Find where the given text appears and provide that cell's center as (x, y) coordinate. 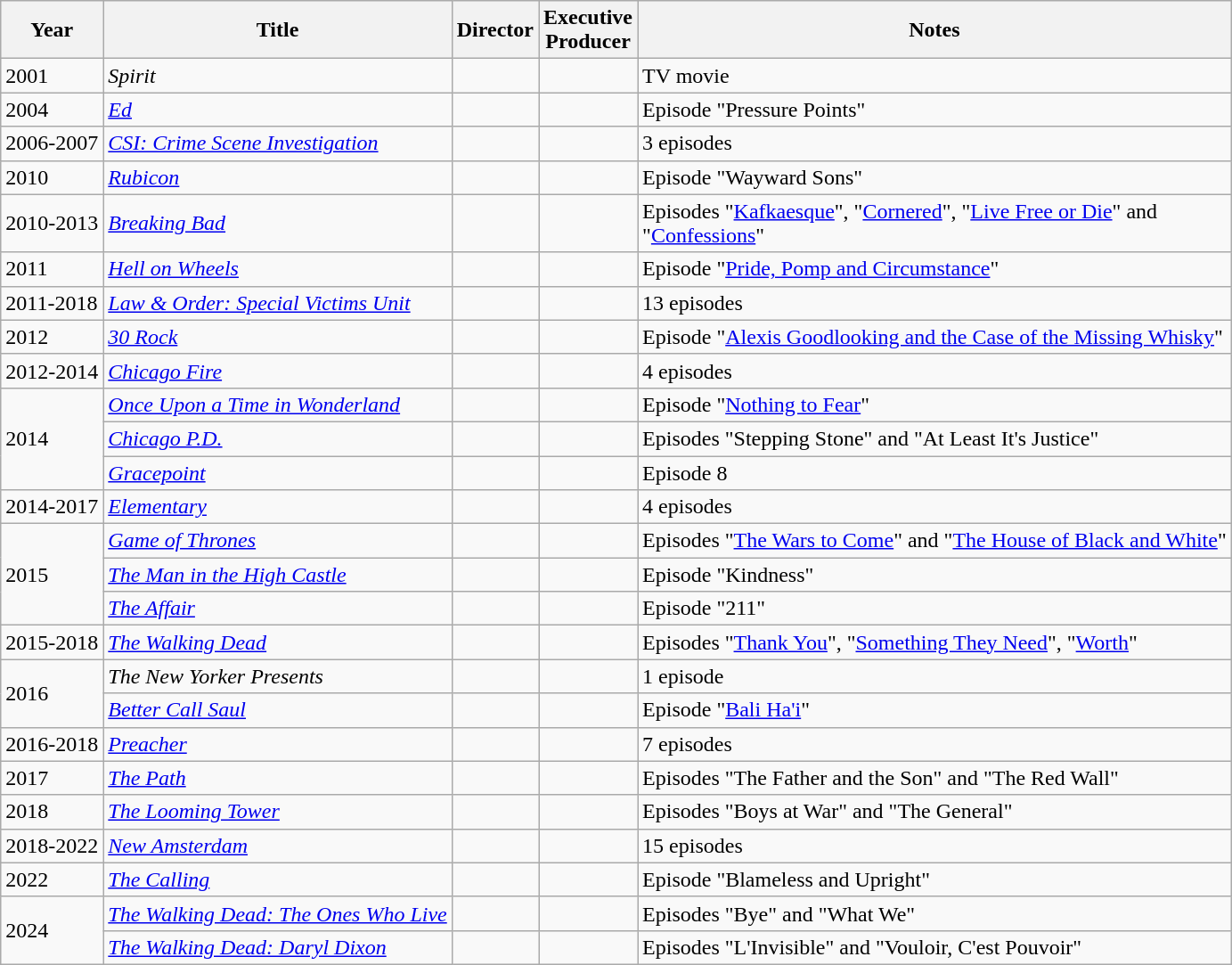
The Affair (278, 609)
2001 (52, 76)
2010 (52, 177)
Breaking Bad (278, 223)
Episode "Alexis Goodlooking and the Case of the Missing Whisky" (935, 337)
Gracepoint (278, 473)
Title (278, 30)
2015 (52, 575)
Episodes "Bye" and "What We" (935, 913)
2011-2018 (52, 303)
TV movie (935, 76)
Episode "Blameless and Upright" (935, 879)
The Path (278, 778)
Episodes "Boys at War" and "The General" (935, 812)
Ed (278, 110)
7 episodes (935, 744)
Episodes "Thank You", "Something They Need", "Worth" (935, 642)
Better Call Saul (278, 710)
Director (495, 30)
13 episodes (935, 303)
Elementary (278, 507)
Chicago P.D. (278, 438)
Episodes "The Wars to Come" and "The House of Black and White" (935, 541)
Episodes "Stepping Stone" and "At Least It's Justice" (935, 438)
2012 (52, 337)
Preacher (278, 744)
The Calling (278, 879)
Episodes "The Father and the Son" and "The Red Wall" (935, 778)
Episode "Pride, Pomp and Circumstance" (935, 269)
Notes (935, 30)
Episode "211" (935, 609)
ExecutiveProducer (588, 30)
Episodes "L'Invisible" and "Vouloir, C'est Pouvoir" (935, 947)
The Man in the High Castle (278, 575)
Episode "Nothing to Fear" (935, 405)
The Walking Dead: The Ones Who Live (278, 913)
3 episodes (935, 143)
2010-2013 (52, 223)
15 episodes (935, 846)
Game of Thrones (278, 541)
CSI: Crime Scene Investigation (278, 143)
Episode "Kindness" (935, 575)
Episode 8 (935, 473)
2022 (52, 879)
2015-2018 (52, 642)
2016 (52, 693)
The Walking Dead: Daryl Dixon (278, 947)
2018 (52, 812)
The Looming Tower (278, 812)
Year (52, 30)
2018-2022 (52, 846)
Chicago Fire (278, 371)
2004 (52, 110)
2012-2014 (52, 371)
New Amsterdam (278, 846)
Once Upon a Time in Wonderland (278, 405)
2011 (52, 269)
Episode "Bali Ha'i" (935, 710)
2024 (52, 930)
2006-2007 (52, 143)
Episodes "Kafkaesque", "Cornered", "Live Free or Die" and"Confessions" (935, 223)
2014 (52, 438)
Hell on Wheels (278, 269)
Episode "Wayward Sons" (935, 177)
The Walking Dead (278, 642)
Law & Order: Special Victims Unit (278, 303)
2016-2018 (52, 744)
2017 (52, 778)
Spirit (278, 76)
The New Yorker Presents (278, 676)
2014-2017 (52, 507)
Episode "Pressure Points" (935, 110)
1 episode (935, 676)
Rubicon (278, 177)
30 Rock (278, 337)
